Find where the given text appears and provide that cell's center as [x, y] coordinate. 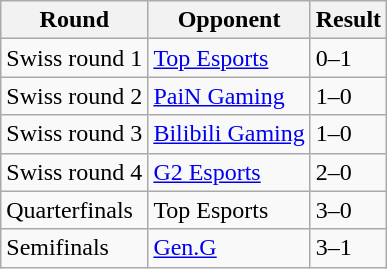
Result [348, 20]
Swiss round 3 [74, 134]
Round [74, 20]
Swiss round 4 [74, 172]
Quarterfinals [74, 210]
PaiN Gaming [229, 96]
Gen.G [229, 248]
Semifinals [74, 248]
Opponent [229, 20]
0–1 [348, 58]
G2 Esports [229, 172]
Swiss round 2 [74, 96]
3–1 [348, 248]
Bilibili Gaming [229, 134]
3–0 [348, 210]
Swiss round 1 [74, 58]
2–0 [348, 172]
